Pinpoint the cell where the given text exists, returning its [X, Y] midpoint coordinate. 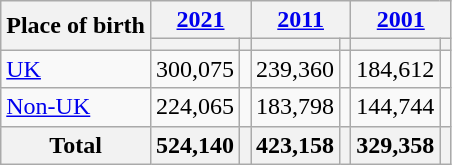
300,075 [194, 69]
183,798 [296, 107]
239,360 [296, 69]
184,612 [396, 69]
524,140 [194, 145]
UK [76, 69]
Place of birth [76, 26]
423,158 [296, 145]
2011 [301, 20]
329,358 [396, 145]
144,744 [396, 107]
Total [76, 145]
2021 [200, 20]
Non-UK [76, 107]
2001 [401, 20]
224,065 [194, 107]
